Identify which cell holds the provided text, then report its (X, Y) central coordinate. 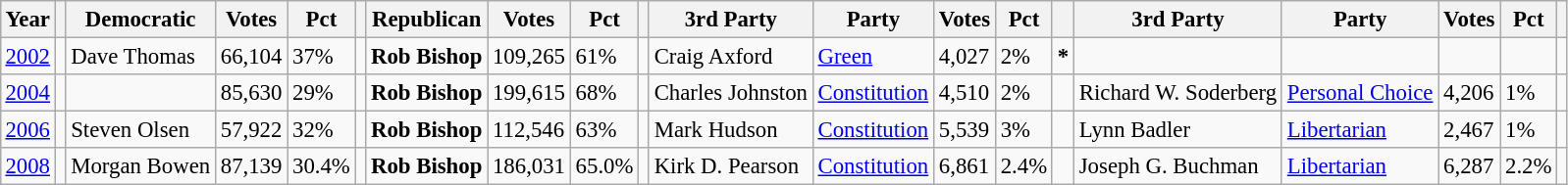
Personal Choice (1360, 93)
3% (1023, 130)
Craig Axford (730, 56)
Morgan Bowen (141, 166)
2.4% (1023, 166)
Year (27, 20)
* (1063, 56)
Joseph G. Buchman (1177, 166)
Mark Hudson (730, 130)
5,539 (964, 130)
Richard W. Soderberg (1177, 93)
32% (322, 130)
4,510 (964, 93)
2006 (27, 130)
63% (604, 130)
29% (322, 93)
Dave Thomas (141, 56)
4,206 (1470, 93)
2.2% (1529, 166)
57,922 (251, 130)
87,139 (251, 166)
2002 (27, 56)
6,861 (964, 166)
186,031 (530, 166)
2008 (27, 166)
68% (604, 93)
Steven Olsen (141, 130)
37% (322, 56)
4,027 (964, 56)
199,615 (530, 93)
Democratic (141, 20)
61% (604, 56)
2,467 (1470, 130)
Charles Johnston (730, 93)
85,630 (251, 93)
66,104 (251, 56)
Lynn Badler (1177, 130)
30.4% (322, 166)
Kirk D. Pearson (730, 166)
Green (873, 56)
6,287 (1470, 166)
112,546 (530, 130)
Republican (427, 20)
2004 (27, 93)
109,265 (530, 56)
65.0% (604, 166)
